For the text-containing cell, return its midpoint in [X, Y] coordinate format. 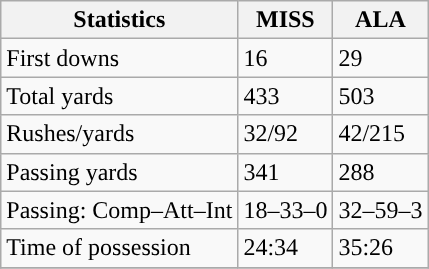
35:26 [380, 248]
ALA [380, 20]
18–33–0 [286, 210]
First downs [120, 58]
32/92 [286, 134]
42/215 [380, 134]
16 [286, 58]
433 [286, 96]
Passing: Comp–Att–Int [120, 210]
341 [286, 172]
Passing yards [120, 172]
MISS [286, 20]
Rushes/yards [120, 134]
Total yards [120, 96]
Time of possession [120, 248]
288 [380, 172]
32–59–3 [380, 210]
29 [380, 58]
503 [380, 96]
Statistics [120, 20]
24:34 [286, 248]
